For the text-containing cell, return its midpoint in (x, y) coordinate format. 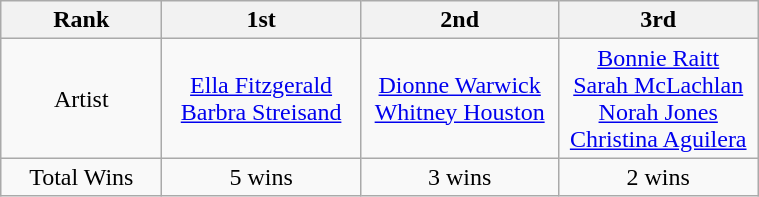
Total Wins (82, 177)
1st (262, 20)
Rank (82, 20)
5 wins (262, 177)
Bonnie RaittSarah McLachlanNorah JonesChristina Aguilera (658, 98)
2 wins (658, 177)
2nd (460, 20)
3 wins (460, 177)
3rd (658, 20)
Ella FitzgeraldBarbra Streisand (262, 98)
Dionne WarwickWhitney Houston (460, 98)
Artist (82, 98)
